Find where the given text appears and provide that cell's center as [x, y] coordinate. 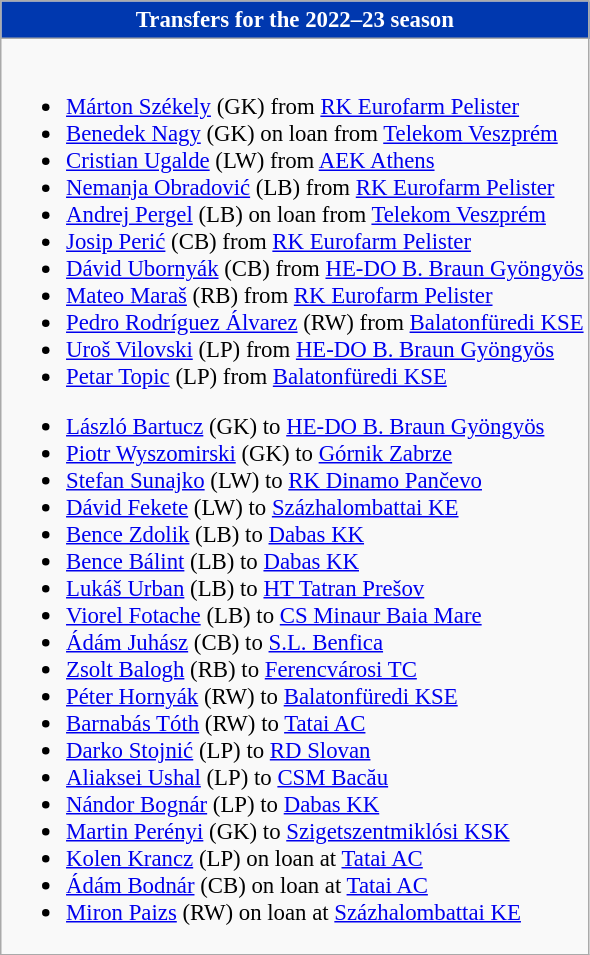
Transfers for the 2022–23 season [295, 20]
